Determine the [X, Y] coordinate at the center of the cell enclosing the given text.  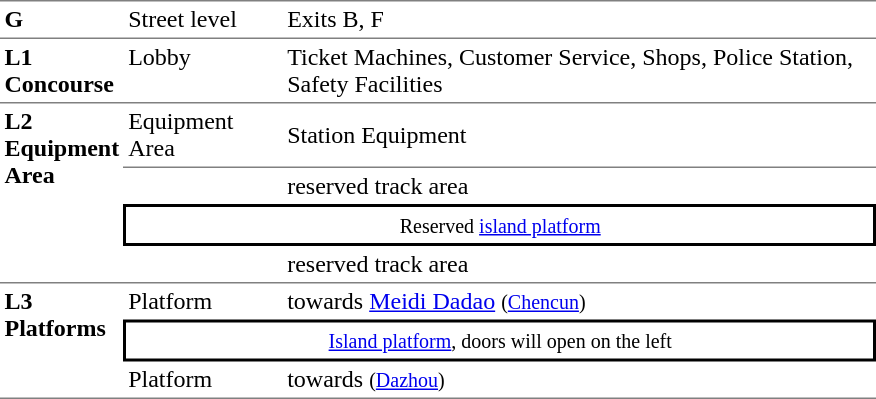
Platform [204, 302]
L1Concourse [62, 71]
Lobby [204, 71]
G [62, 19]
L2Equipment Area [62, 194]
Street level [204, 19]
Equipment Area [204, 136]
